Capture the cell that displays the provided text and extract its [X, Y] central coordinate. 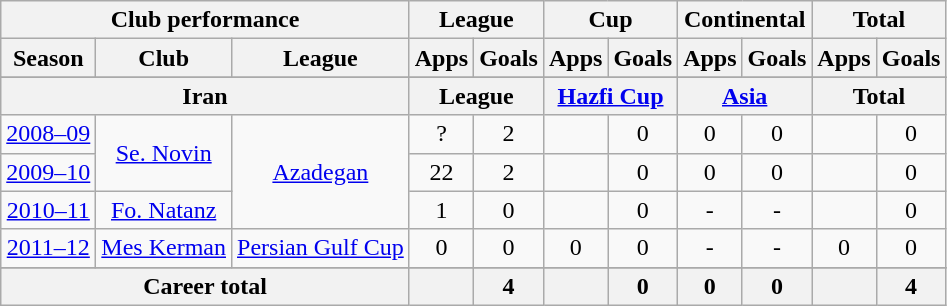
? [441, 134]
2010–11 [48, 210]
Career total [205, 286]
Asia [745, 96]
Se. Novin [164, 153]
22 [441, 172]
Season [48, 58]
1 [441, 210]
Iran [205, 96]
Club performance [205, 20]
Mes Kerman [164, 248]
Continental [745, 20]
Hazfi Cup [610, 96]
Persian Gulf Cup [321, 248]
Cup [610, 20]
2009–10 [48, 172]
2011–12 [48, 248]
Azadegan [321, 172]
Fo. Natanz [164, 210]
2008–09 [48, 134]
Club [164, 58]
